Capture the cell that displays the provided text and extract its (X, Y) central coordinate. 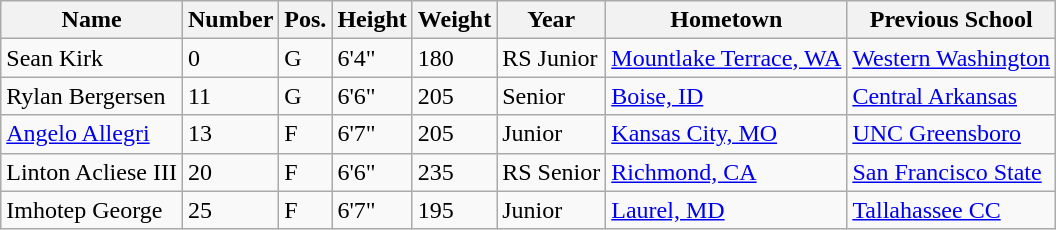
Imhotep George (92, 210)
Angelo Allegri (92, 134)
20 (230, 172)
Linton Acliese III (92, 172)
Rylan Bergersen (92, 96)
Kansas City, MO (726, 134)
Laurel, MD (726, 210)
Name (92, 20)
25 (230, 210)
6'4" (372, 58)
RS Senior (552, 172)
13 (230, 134)
Richmond, CA (726, 172)
Tallahassee CC (952, 210)
RS Junior (552, 58)
Boise, ID (726, 96)
180 (454, 58)
Year (552, 20)
235 (454, 172)
Number (230, 20)
San Francisco State (952, 172)
0 (230, 58)
Previous School (952, 20)
195 (454, 210)
Weight (454, 20)
Height (372, 20)
Senior (552, 96)
Hometown (726, 20)
11 (230, 96)
Pos. (306, 20)
Western Washington (952, 58)
Mountlake Terrace, WA (726, 58)
UNC Greensboro (952, 134)
Central Arkansas (952, 96)
Sean Kirk (92, 58)
